Output the [x, y] coordinate of the center of the cell containing the given text.  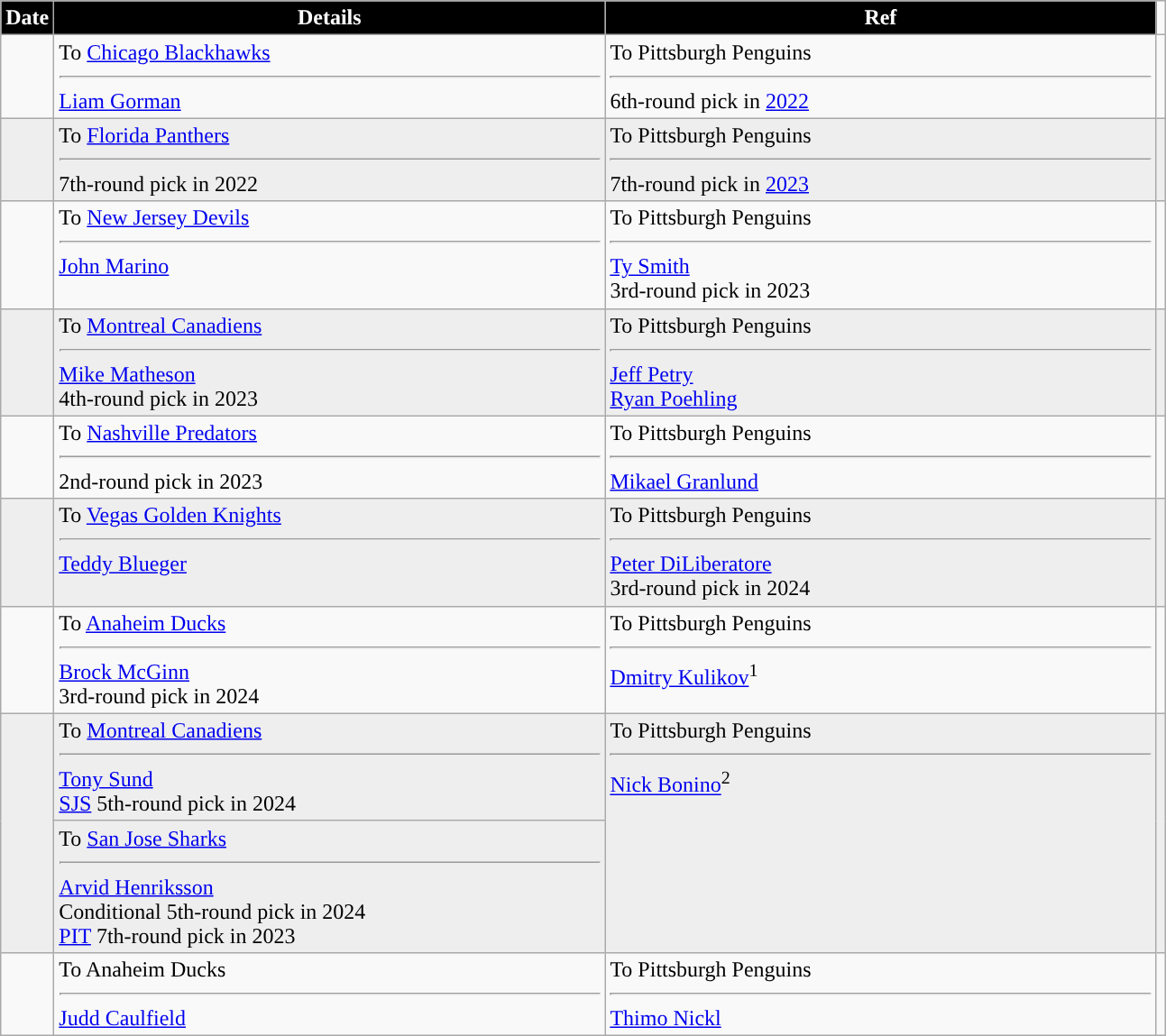
To Pittsburgh PenguinsDmitry Kulikov1 [880, 660]
To San Jose SharksArvid HenrikssonConditional 5th-round pick in 2024PIT 7th-round pick in 2023 [330, 886]
To Anaheim DucksJudd Caulfield [330, 994]
Date [27, 18]
To Pittsburgh PenguinsMikael Granlund [880, 457]
To Pittsburgh Penguins7th-round pick in 2023 [880, 160]
To Pittsburgh PenguinsThimo Nickl [880, 994]
To Chicago BlackhawksLiam Gorman [330, 77]
To New Jersey DevilsJohn Marino [330, 254]
To Pittsburgh PenguinsJeff PetryRyan Poehling [880, 362]
To Montreal CanadiensMike Matheson4th-round pick in 2023 [330, 362]
Details [330, 18]
To Montreal CanadiensTony SundSJS 5th-round pick in 2024 [330, 766]
To Vegas Golden KnightsTeddy Blueger [330, 552]
Ref [880, 18]
To Pittsburgh PenguinsTy Smith3rd-round pick in 2023 [880, 254]
To Pittsburgh PenguinsPeter DiLiberatore3rd-round pick in 2024 [880, 552]
To Pittsburgh Penguins6th-round pick in 2022 [880, 77]
To Anaheim DucksBrock McGinn3rd-round pick in 2024 [330, 660]
To Nashville Predators2nd-round pick in 2023 [330, 457]
To Florida Panthers7th-round pick in 2022 [330, 160]
To Pittsburgh PenguinsNick Bonino2 [880, 833]
